Scan for the cell matching the given text and deliver its [X, Y] coordinate at center. 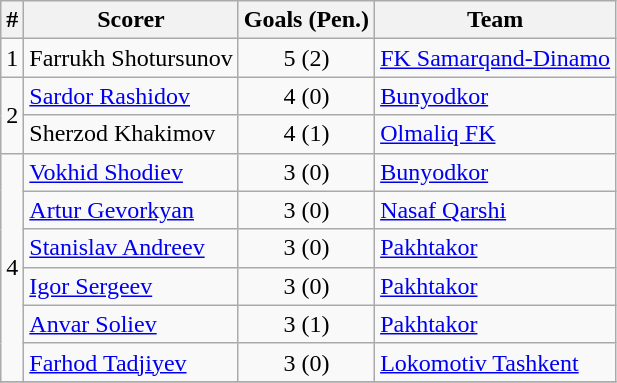
4 (1) [306, 134]
Farhod Tadjiyev [131, 362]
Stanislav Andreev [131, 248]
5 (2) [306, 58]
Anvar Soliev [131, 324]
Artur Gevorkyan [131, 210]
Team [496, 20]
# [12, 20]
2 [12, 115]
Farrukh Shotursunov [131, 58]
Olmaliq FK [496, 134]
Nasaf Qarshi [496, 210]
Lokomotiv Tashkent [496, 362]
FK Samarqand-Dinamo [496, 58]
Scorer [131, 20]
1 [12, 58]
4 (0) [306, 96]
Vokhid Shodiev [131, 172]
4 [12, 267]
Sherzod Khakimov [131, 134]
Goals (Pen.) [306, 20]
Sardor Rashidov [131, 96]
Igor Sergeev [131, 286]
3 (1) [306, 324]
